Pinpoint the cell where the given text exists, returning its [x, y] midpoint coordinate. 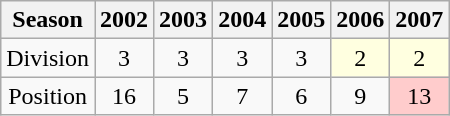
5 [184, 96]
13 [420, 96]
2005 [302, 20]
16 [124, 96]
Position [48, 96]
Season [48, 20]
9 [360, 96]
2003 [184, 20]
2006 [360, 20]
6 [302, 96]
Division [48, 58]
2002 [124, 20]
2004 [242, 20]
2007 [420, 20]
7 [242, 96]
